Capture the cell that displays the provided text and extract its (x, y) central coordinate. 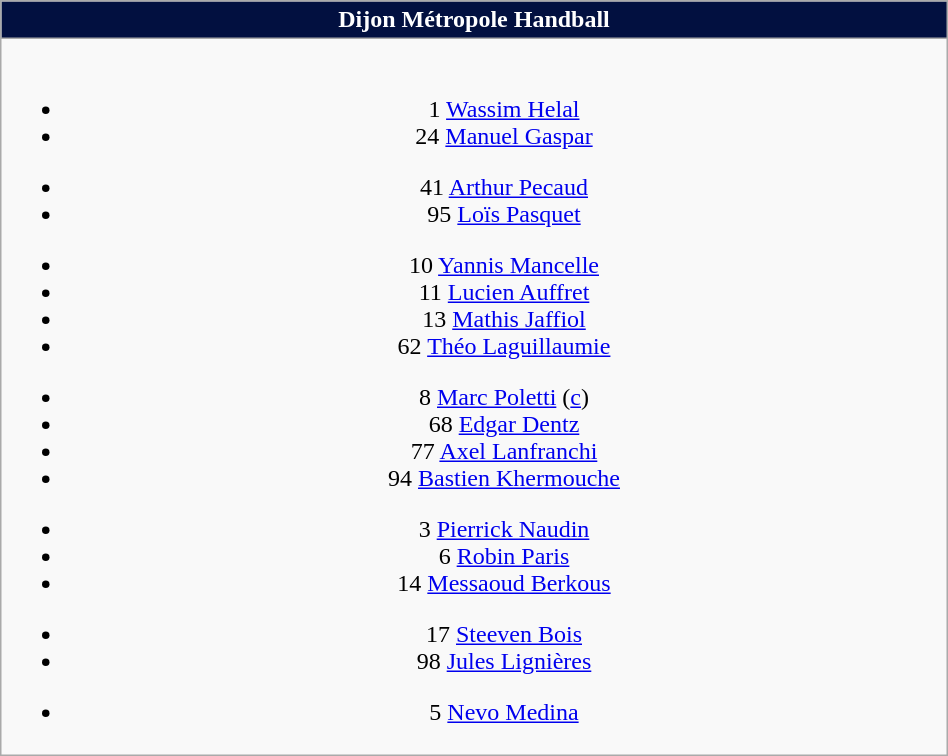
Dijon Métropole Handball (474, 20)
